Provide the (x, y) coordinate of the cell's center where the given text is located.  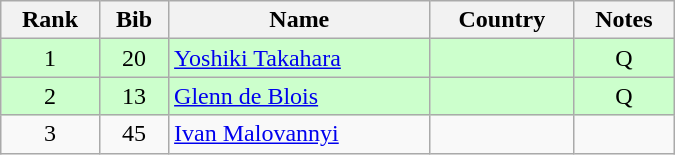
2 (50, 96)
20 (134, 58)
Country (502, 20)
1 (50, 58)
3 (50, 134)
Glenn de Blois (300, 96)
Name (300, 20)
Ivan Malovannyi (300, 134)
13 (134, 96)
Rank (50, 20)
Yoshiki Takahara (300, 58)
45 (134, 134)
Notes (624, 20)
Bib (134, 20)
